From the cell containing the given text, extract its center point as [X, Y] coordinate. 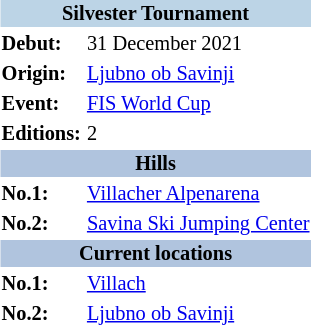
Debut: [41, 44]
No.2: [41, 224]
Hills [156, 164]
FIS World Cup [198, 104]
Event: [41, 104]
Savina Ski Jumping Center [198, 224]
31 December 2021 [198, 44]
Editions: [41, 134]
Current locations [156, 254]
Villacher Alpenarena [198, 194]
Origin: [41, 74]
2 [198, 134]
Silvester Tournament [156, 14]
Ljubno ob Savinji [198, 74]
Villach [198, 284]
